For the text-containing cell, return its midpoint in [X, Y] coordinate format. 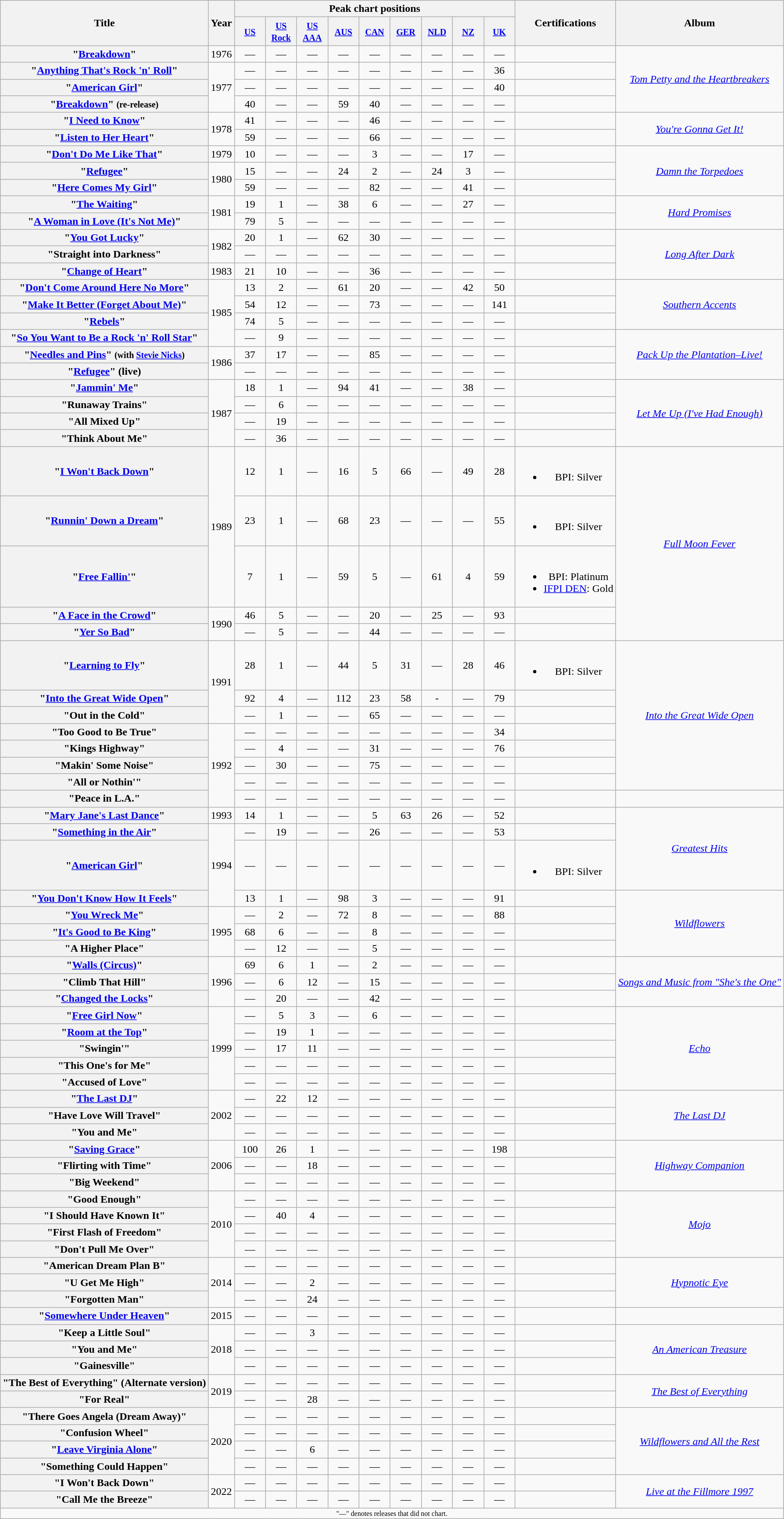
"Accused of Love" [104, 1082]
"Leave Virginia Alone" [104, 1449]
1996 [221, 982]
2014 [221, 1283]
94 [343, 388]
1993 [221, 815]
1985 [221, 313]
"For Real" [104, 1399]
Long After Dark [699, 254]
"Swingin'" [104, 1049]
You're Gonna Get It! [699, 129]
76 [499, 749]
1982 [221, 246]
63 [405, 815]
"Out in the Cold" [104, 715]
58 [405, 699]
"There Goes Angela (Dream Away)" [104, 1416]
73 [375, 305]
"Yer So Bad" [104, 632]
"Saving Grace" [104, 1149]
69 [250, 965]
112 [343, 699]
"Breakdown" [104, 54]
US Rock [281, 32]
"Runaway Trains" [104, 405]
1991 [221, 682]
141 [499, 305]
"Climb That Hill" [104, 982]
Certifications [566, 23]
Let Me Up (I've Had Enough) [699, 413]
1992 [221, 765]
"Room at the Top" [104, 1032]
1977 [221, 87]
"A Face in the Crowd" [104, 616]
"First Flash of Freedom" [104, 1232]
Hypnotic Eye [699, 1283]
Tom Petty and the Heartbreakers [699, 79]
198 [499, 1149]
Southern Accents [699, 305]
"Have Love Will Travel" [104, 1115]
"Listen to Her Heart" [104, 137]
"Breakdown" (re-release) [104, 104]
1978 [221, 129]
The Best of Everything [699, 1391]
"You Got Lucky" [104, 238]
"The Waiting" [104, 204]
"Rebels" [104, 321]
"Into the Great Wide Open" [104, 699]
37 [250, 355]
CAN [375, 32]
NZ [469, 32]
Mojo [699, 1224]
"Gainesville" [104, 1366]
"Needles and Pins" (with Stevie Nicks) [104, 355]
NLD [437, 32]
"A Woman in Love (It's Not Me)" [104, 221]
US AAA [312, 32]
"Think About Me" [104, 438]
55 [499, 520]
53 [499, 832]
"Changed the Locks" [104, 999]
"The Last DJ" [104, 1099]
Damn the Torpedoes [699, 171]
"Jammin' Me" [104, 388]
Songs and Music from "She's the One" [699, 982]
Highway Companion [699, 1165]
1987 [221, 413]
65 [375, 715]
72 [343, 915]
"Kings Highway" [104, 749]
"Refugee" (live) [104, 371]
"Don't Do Me Like That" [104, 154]
"Walls (Circus)" [104, 965]
14 [250, 815]
Hard Promises [699, 212]
"Big Weekend" [104, 1182]
16 [343, 471]
"Learning to Fly" [104, 665]
75 [375, 765]
"Free Girl Now" [104, 1015]
1976 [221, 54]
"I Should Have Known It" [104, 1216]
7 [250, 577]
2006 [221, 1165]
"All or Nothin'" [104, 782]
"It's Good to Be King" [104, 931]
2018 [221, 1349]
"A Higher Place" [104, 949]
"You Don't Know How It Feels" [104, 898]
1981 [221, 212]
"Runnin' Down a Dream" [104, 520]
"—" denotes releases that did not chart. [392, 1513]
2010 [221, 1224]
"Confusion Wheel" [104, 1433]
Peak chart positions [375, 9]
1995 [221, 931]
1989 [221, 527]
"Flirting with Time" [104, 1165]
1986 [221, 363]
88 [499, 915]
"Forgotten Man" [104, 1299]
"Here Comes My Girl" [104, 187]
34 [499, 732]
"Anything That's Rock 'n' Roll" [104, 71]
"Mary Jane's Last Dance" [104, 815]
UK [499, 32]
62 [343, 238]
100 [250, 1149]
25 [437, 616]
"Keep a Little Soul" [104, 1333]
1983 [221, 271]
"Somewhere Under Heaven" [104, 1316]
1994 [221, 865]
"Makin' Some Noise" [104, 765]
"Change of Heart" [104, 271]
Title [104, 23]
2022 [221, 1491]
"Something in the Air" [104, 832]
"Call Me the Breeze" [104, 1500]
AUS [343, 32]
2019 [221, 1391]
BPI: PlatinumIFPI DEN: Gold [566, 577]
93 [499, 616]
"Free Fallin'" [104, 577]
"Refugee" [104, 171]
"Don't Pull Me Over" [104, 1249]
- [437, 699]
54 [250, 305]
"Make It Better (Forget About Me)" [104, 305]
Echo [699, 1049]
"Something Could Happen" [104, 1466]
2015 [221, 1316]
"U Get Me High" [104, 1283]
Wildflowers [699, 923]
"Don't Come Around Here No More" [104, 288]
1979 [221, 154]
74 [250, 321]
2002 [221, 1115]
Album [699, 23]
"So You Want to Be a Rock 'n' Roll Star" [104, 338]
GER [405, 32]
"This One's for Me" [104, 1065]
2020 [221, 1441]
52 [499, 815]
Year [221, 23]
Into the Great Wide Open [699, 715]
50 [499, 288]
"All Mixed Up" [104, 421]
85 [375, 355]
"Good Enough" [104, 1199]
9 [281, 338]
Wildflowers and All the Rest [699, 1441]
"Too Good to Be True" [104, 732]
98 [343, 898]
US [250, 32]
11 [312, 1049]
Full Moon Fever [699, 543]
Pack Up the Plantation–Live! [699, 355]
Live at the Fillmore 1997 [699, 1491]
The Last DJ [699, 1115]
Greatest Hits [699, 849]
"Peace in L.A." [104, 799]
91 [499, 898]
"You Wreck Me" [104, 915]
1980 [221, 179]
21 [250, 271]
92 [250, 699]
"The Best of Everything" (Alternate version) [104, 1383]
82 [375, 187]
1999 [221, 1049]
An American Treasure [699, 1349]
"American Dream Plan B" [104, 1266]
1990 [221, 624]
22 [281, 1099]
"Straight into Darkness" [104, 254]
27 [469, 204]
49 [469, 471]
"I Need to Know" [104, 121]
